For the text-containing cell, return its midpoint in [X, Y] coordinate format. 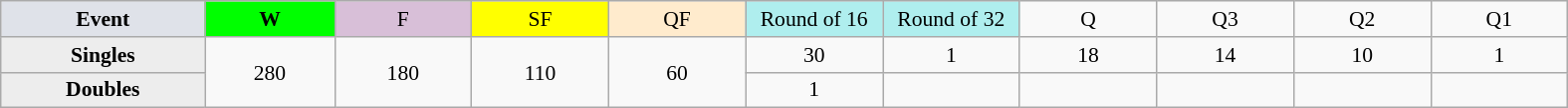
110 [541, 72]
Round of 16 [814, 19]
Q1 [1499, 19]
Event [104, 19]
10 [1362, 55]
W [270, 19]
Q3 [1226, 19]
180 [403, 72]
Q2 [1362, 19]
60 [677, 72]
Round of 32 [951, 19]
Q [1088, 19]
18 [1088, 55]
QF [677, 19]
30 [814, 55]
F [403, 19]
Singles [104, 55]
14 [1226, 55]
280 [270, 72]
Doubles [104, 90]
SF [541, 19]
